Return the [x, y] coordinate for the center point of the cell that contains the specified text.  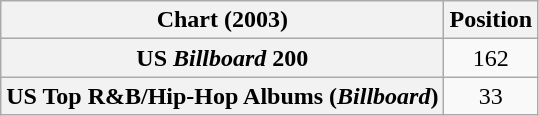
162 [491, 58]
US Top R&B/Hip-Hop Albums (Billboard) [222, 96]
US Billboard 200 [222, 58]
Position [491, 20]
33 [491, 96]
Chart (2003) [222, 20]
